Pinpoint the cell where the given text exists, returning its [x, y] midpoint coordinate. 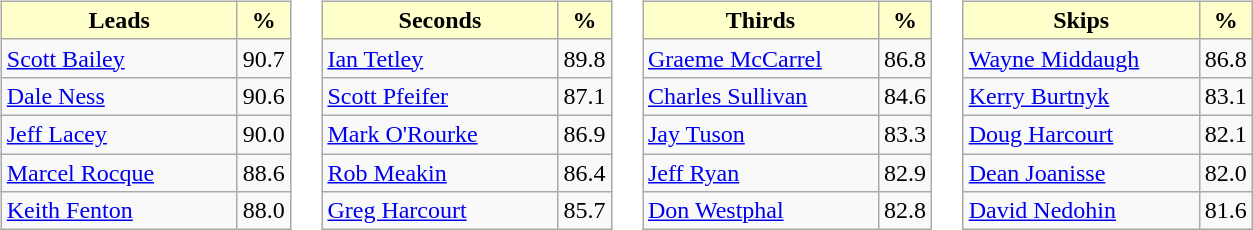
86.4 [584, 173]
Wayne Middaugh [1081, 58]
Kerry Burtnyk [1081, 96]
84.6 [906, 96]
David Nedohin [1081, 211]
Leads [119, 20]
83.3 [906, 134]
82.8 [906, 211]
82.1 [1226, 134]
88.6 [264, 173]
Rob Meakin [440, 173]
Dean Joanisse [1081, 173]
90.6 [264, 96]
85.7 [584, 211]
Scott Bailey [119, 58]
89.8 [584, 58]
Don Westphal [760, 211]
Greg Harcourt [440, 211]
Thirds [760, 20]
81.6 [1226, 211]
90.0 [264, 134]
Doug Harcourt [1081, 134]
82.9 [906, 173]
Skips [1081, 20]
Ian Tetley [440, 58]
Scott Pfeifer [440, 96]
Marcel Rocque [119, 173]
82.0 [1226, 173]
Jeff Ryan [760, 173]
Seconds [440, 20]
83.1 [1226, 96]
Mark O'Rourke [440, 134]
Jay Tuson [760, 134]
Dale Ness [119, 96]
87.1 [584, 96]
Keith Fenton [119, 211]
86.9 [584, 134]
Charles Sullivan [760, 96]
Jeff Lacey [119, 134]
Graeme McCarrel [760, 58]
88.0 [264, 211]
90.7 [264, 58]
